Provide the [X, Y] coordinate of the cell's center where the given text is located.  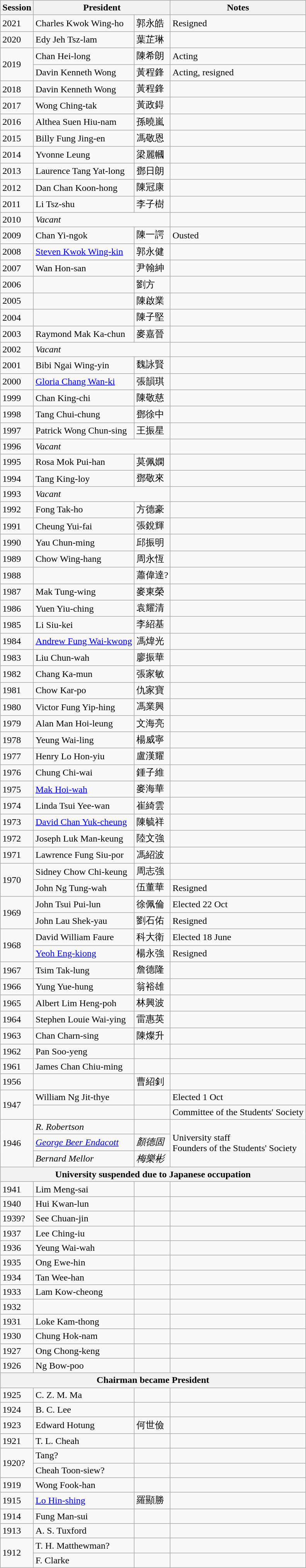
2001 [17, 366]
張韻琪 [152, 382]
Elected 22 Oct [238, 904]
1980 [17, 707]
1932 [17, 1307]
T. H. Matthewman? [84, 1546]
2005 [17, 301]
Yeung Wai-ling [84, 740]
T. L. Cheah [84, 1441]
Laurence Tang Yat-long [84, 172]
鍾子維 [152, 773]
1940 [17, 1204]
陳毓祥 [152, 822]
Stephen Louie Wai-ying [84, 1019]
1979 [17, 723]
1995 [17, 462]
陳敬慈 [152, 398]
1965 [17, 1003]
Li Siu-kei [84, 625]
1923 [17, 1425]
詹德隆 [152, 970]
梅樂彬 [152, 1159]
1996 [17, 446]
1977 [17, 757]
麥海華 [152, 789]
1924 [17, 1410]
羅顯勝 [152, 1501]
1939? [17, 1218]
Billy Fung Jing-en [84, 138]
1970 [17, 879]
劉方 [152, 284]
陳希朗 [152, 56]
John Ng Tung-wah [84, 888]
1921 [17, 1441]
Liu Chun-wah [84, 658]
2012 [17, 188]
曹紹釗 [152, 1082]
2014 [17, 155]
魏詠賢 [152, 366]
Lawrence Fung Siu-por [84, 855]
陳子堅 [152, 318]
1919 [17, 1485]
2006 [17, 284]
1964 [17, 1019]
1936 [17, 1248]
文海亮 [152, 723]
Chan Yi-ngok [84, 236]
1989 [17, 559]
1941 [17, 1189]
1981 [17, 691]
C. Z. M. Ma [84, 1395]
1987 [17, 592]
Bibi Ngai Wing-yin [84, 366]
1982 [17, 674]
Tan Wee-han [84, 1277]
Albert Lim Heng-poh [84, 1003]
鄧徐中 [152, 414]
1927 [17, 1351]
Tang King-loy [84, 478]
Steven Kwok Wing-kin [84, 252]
崔綺雲 [152, 806]
Chan King-chi [84, 398]
Lim Meng-sai [84, 1189]
Acting, resigned [238, 73]
Elected 18 June [238, 937]
王振星 [152, 431]
1985 [17, 625]
1914 [17, 1516]
Notes [238, 8]
Hui Kwan-lun [84, 1204]
1972 [17, 838]
張銳輝 [152, 526]
Wong Fook-han [84, 1485]
2009 [17, 236]
Chang Ka-mun [84, 674]
伍董華 [152, 888]
1920? [17, 1463]
2013 [17, 172]
1967 [17, 970]
翁裕雄 [152, 987]
Edward Hotung [84, 1425]
1963 [17, 1036]
David William Faure [84, 937]
Althea Suen Hiu-nam [84, 122]
2021 [17, 23]
1930 [17, 1336]
Chan Charn-sing [84, 1036]
Acting [238, 56]
1966 [17, 987]
Lo Hin-shing [84, 1501]
1971 [17, 855]
2017 [17, 106]
盧漢耀 [152, 757]
Chow Kar-po [84, 691]
陳燦升 [152, 1036]
1994 [17, 478]
2002 [17, 350]
Elected 1 Oct [238, 1097]
1968 [17, 945]
See Chuan-jin [84, 1218]
A. S. Tuxford [84, 1531]
仇家寶 [152, 691]
2004 [17, 318]
周永恆 [152, 559]
Raymond Mak Ka-chun [84, 334]
1984 [17, 641]
Session [17, 8]
Li Tsz-shu [84, 204]
Lee Ching-iu [84, 1233]
Chairman became President [153, 1380]
Cheung Yui-fai [84, 526]
何世儉 [152, 1425]
1975 [17, 789]
Linda Tsui Yee-wan [84, 806]
2007 [17, 268]
John Lau Shek-yau [84, 921]
F. Clarke [84, 1560]
Ong Chong-keng [84, 1351]
Chung Chi-wai [84, 773]
鄧敬來 [152, 478]
1983 [17, 658]
Tang Chui-chung [84, 414]
蕭偉達? [152, 576]
陳冠康 [152, 188]
1912 [17, 1553]
2011 [17, 204]
1935 [17, 1263]
1926 [17, 1366]
孫曉嵐 [152, 122]
葉芷琳 [152, 39]
Yung Yue-hung [84, 987]
尹翰紳 [152, 268]
李紹基 [152, 625]
Yvonne Leung [84, 155]
R. Robertson [84, 1127]
2008 [17, 252]
2003 [17, 334]
林興波 [152, 1003]
1993 [17, 494]
麥東榮 [152, 592]
Chan Hei-long [84, 56]
1947 [17, 1105]
James Chan Chiu-ming [84, 1066]
Wan Hon-san [84, 268]
1986 [17, 608]
University suspended due to Japanese occupation [153, 1174]
Mak Tung-wing [84, 592]
1976 [17, 773]
Ng Bow-poo [84, 1366]
2000 [17, 382]
William Ng Jit-thye [84, 1097]
Pan Soo-yeng [84, 1051]
1934 [17, 1277]
廖振華 [152, 658]
Dan Chan Koon-hong [84, 188]
1962 [17, 1051]
1915 [17, 1501]
B. C. Lee [84, 1410]
李子樹 [152, 204]
郭永健 [152, 252]
陸文強 [152, 838]
1956 [17, 1082]
Chung Hok-nam [84, 1336]
陳一諤 [152, 236]
莫佩嫻 [152, 462]
1990 [17, 543]
2016 [17, 122]
1933 [17, 1292]
Fung Man-sui [84, 1516]
1931 [17, 1321]
David Chan Yuk-cheung [84, 822]
1991 [17, 526]
馮紹波 [152, 855]
Victor Fung Yip-hing [84, 707]
Yeoh Eng-kiong [84, 954]
1992 [17, 510]
Tsim Tak-lung [84, 970]
張家敏 [152, 674]
Cheah Toon-siew? [84, 1470]
Yeung Wai-wah [84, 1248]
George Beer Endacott [84, 1142]
雷惠英 [152, 1019]
Sidney Chow Chi-keung [84, 872]
Yuen Yiu-ching [84, 608]
Committee of the Students' Society [238, 1112]
Wong Ching-tak [84, 106]
楊永強 [152, 954]
Andrew Fung Wai-kwong [84, 641]
1973 [17, 822]
Henry Lo Hon-yiu [84, 757]
郭永皓 [152, 23]
1988 [17, 576]
馮業興 [152, 707]
Tang? [84, 1456]
1969 [17, 913]
1925 [17, 1395]
Ousted [238, 236]
徐佩倫 [152, 904]
Ong Ewe-hin [84, 1263]
邱振明 [152, 543]
鄧日朗 [152, 172]
1961 [17, 1066]
Rosa Mok Pui-han [84, 462]
2019 [17, 64]
1999 [17, 398]
1937 [17, 1233]
Yau Chun-ming [84, 543]
1978 [17, 740]
1974 [17, 806]
陳啟業 [152, 301]
周志強 [152, 872]
Lam Kow-cheong [84, 1292]
馮煒光 [152, 641]
2018 [17, 89]
2010 [17, 220]
顏德固 [152, 1142]
麥嘉晉 [152, 334]
黃政鍀 [152, 106]
President [102, 8]
Charles Kwok Wing-ho [84, 23]
方德豪 [152, 510]
劉石佑 [152, 921]
袁耀清 [152, 608]
Edy Jeh Tsz-lam [84, 39]
2020 [17, 39]
Chow Wing-hang [84, 559]
Patrick Wong Chun-sing [84, 431]
2015 [17, 138]
1946 [17, 1143]
梁麗幗 [152, 155]
Bernard Mellor [84, 1159]
Loke Kam-thong [84, 1321]
Mak Hoi-wah [84, 789]
Alan Man Hoi-leung [84, 723]
1998 [17, 414]
Joseph Luk Man-keung [84, 838]
楊威寧 [152, 740]
Gloria Chang Wan-ki [84, 382]
1997 [17, 431]
1913 [17, 1531]
John Tsui Pui-lun [84, 904]
Fong Tak-ho [84, 510]
科大衛 [152, 937]
University staffFounders of the Students' Society [238, 1143]
馮敬恩 [152, 138]
